Search for the cell housing the specified text and yield its (x, y) center coordinate. 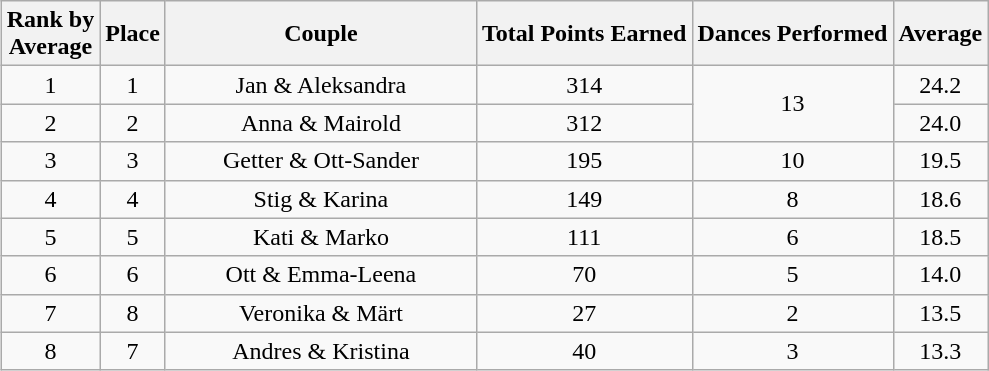
27 (584, 313)
314 (584, 85)
149 (584, 199)
Andres & Kristina (320, 351)
312 (584, 123)
70 (584, 275)
13 (792, 104)
Veronika & Märt (320, 313)
Average (940, 34)
19.5 (940, 161)
18.5 (940, 237)
Dances Performed (792, 34)
13.5 (940, 313)
Getter & Ott-Sander (320, 161)
195 (584, 161)
Couple (320, 34)
Total Points Earned (584, 34)
40 (584, 351)
Rank by Average (50, 34)
111 (584, 237)
14.0 (940, 275)
18.6 (940, 199)
13.3 (940, 351)
Stig & Karina (320, 199)
24.0 (940, 123)
Jan & Aleksandra (320, 85)
10 (792, 161)
24.2 (940, 85)
Place (133, 34)
Kati & Marko (320, 237)
Anna & Mairold (320, 123)
Ott & Emma-Leena (320, 275)
